From the cell containing the given text, extract its center point as [x, y] coordinate. 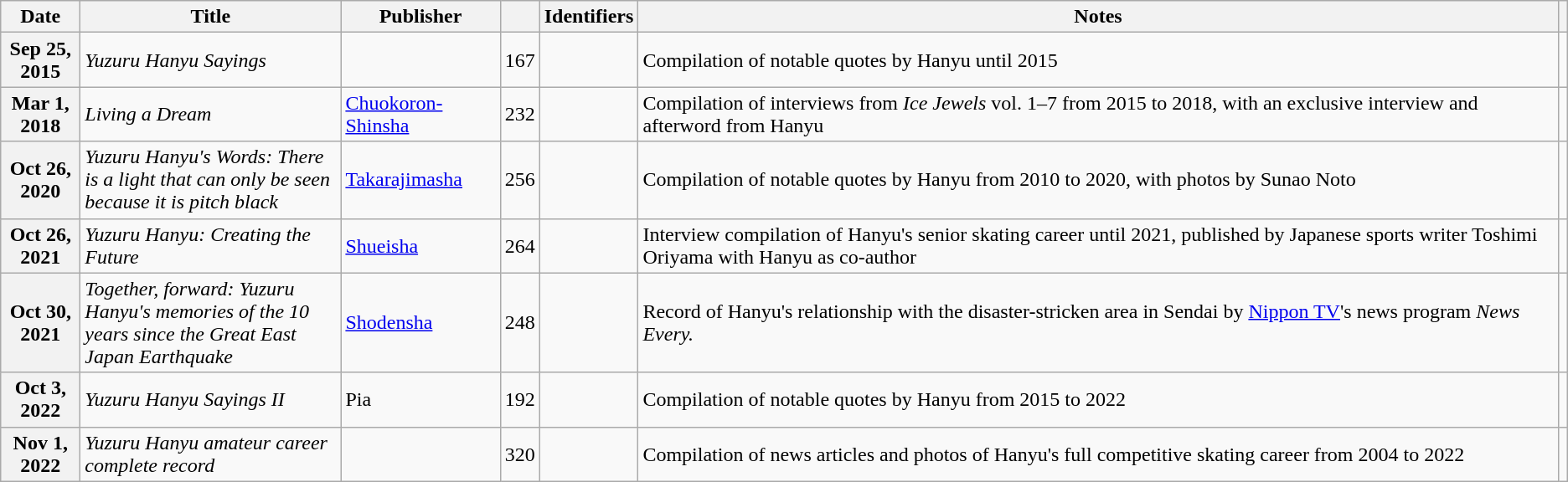
Sep 25, 2015 [40, 60]
264 [519, 246]
Compilation of notable quotes by Hanyu from 2015 to 2022 [1098, 400]
232 [519, 114]
Mar 1, 2018 [40, 114]
Compilation of interviews from Ice Jewels vol. 1–7 from 2015 to 2018, with an exclusive interview and afterword from Hanyu [1098, 114]
Compilation of notable quotes by Hanyu until 2015 [1098, 60]
Compilation of notable quotes by Hanyu from 2010 to 2020, with photos by Sunao Noto [1098, 180]
Yuzuru Hanyu: Creating the Future [211, 246]
Oct 26, 2020 [40, 180]
Publisher [420, 17]
Shueisha [420, 246]
Pia [420, 400]
192 [519, 400]
Shodensha [420, 323]
248 [519, 323]
Oct 26, 2021 [40, 246]
Interview compilation of Hanyu's senior skating career until 2021, published by Japanese sports writer Toshimi Oriyama with Hanyu as co-author [1098, 246]
Chuokoron-Shinsha [420, 114]
Takarajimasha [420, 180]
Living a Dream [211, 114]
256 [519, 180]
Compilation of news articles and photos of Hanyu's full competitive skating career from 2004 to 2022 [1098, 454]
320 [519, 454]
Oct 30, 2021 [40, 323]
Oct 3, 2022 [40, 400]
Yuzuru Hanyu amateur career complete record [211, 454]
Title [211, 17]
Yuzuru Hanyu Sayings [211, 60]
Date [40, 17]
Nov 1, 2022 [40, 454]
167 [519, 60]
Identifiers [589, 17]
Together, forward: Yuzuru Hanyu's memories of the 10 years since the Great East Japan Earthquake [211, 323]
Yuzuru Hanyu's Words: There is a light that can only be seen because it is pitch black [211, 180]
Yuzuru Hanyu Sayings II [211, 400]
Notes [1098, 17]
Record of Hanyu's relationship with the disaster-stricken area in Sendai by Nippon TV's news program News Every. [1098, 323]
